Identify which cell holds the provided text, then report its [x, y] central coordinate. 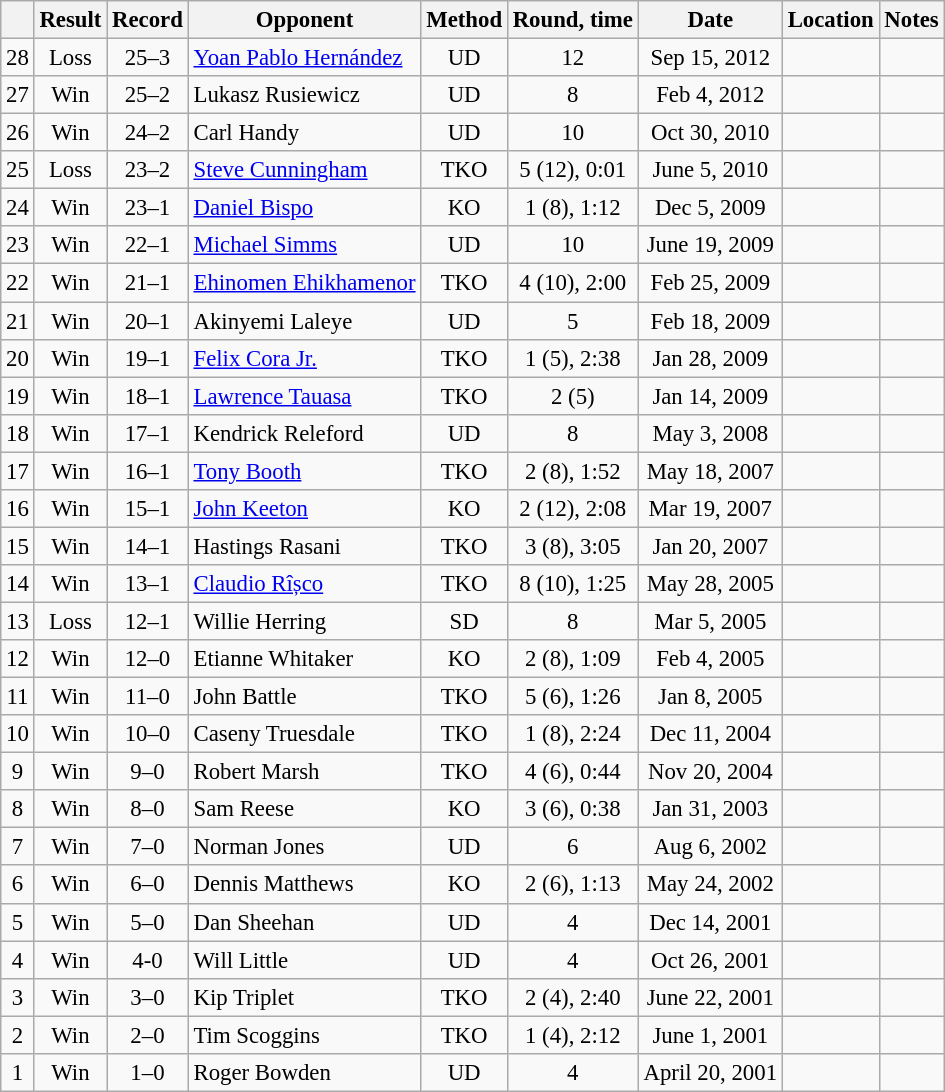
Claudio Rîșco [304, 584]
12–1 [148, 621]
9–0 [148, 772]
Feb 25, 2009 [710, 283]
25–3 [148, 58]
Jan 28, 2009 [710, 358]
5–0 [148, 922]
Sam Reese [304, 809]
Feb 18, 2009 [710, 321]
13–1 [148, 584]
16–1 [148, 471]
1–0 [148, 1073]
2 (12), 2:08 [572, 509]
22 [18, 283]
2–0 [148, 1035]
23 [18, 245]
20–1 [148, 321]
5 (12), 0:01 [572, 170]
19–1 [148, 358]
23–2 [148, 170]
24 [18, 208]
Sep 15, 2012 [710, 58]
2 [18, 1035]
4 (10), 2:00 [572, 283]
Felix Cora Jr. [304, 358]
Jan 8, 2005 [710, 697]
May 3, 2008 [710, 433]
Robert Marsh [304, 772]
April 20, 2001 [710, 1073]
22–1 [148, 245]
15 [18, 546]
3 (8), 3:05 [572, 546]
Caseny Truesdale [304, 734]
21 [18, 321]
28 [18, 58]
Etianne Whitaker [304, 659]
4 (6), 0:44 [572, 772]
1 (8), 2:24 [572, 734]
6–0 [148, 885]
Jan 14, 2009 [710, 396]
24–2 [148, 133]
Nov 20, 2004 [710, 772]
Ehinomen Ehikhamenor [304, 283]
20 [18, 358]
Carl Handy [304, 133]
Result [70, 20]
Opponent [304, 20]
17 [18, 471]
Norman Jones [304, 847]
18–1 [148, 396]
John Battle [304, 697]
Method [464, 20]
8 (10), 1:25 [572, 584]
Mar 5, 2005 [710, 621]
14–1 [148, 546]
21–1 [148, 283]
10–0 [148, 734]
13 [18, 621]
7 [18, 847]
John Keeton [304, 509]
15–1 [148, 509]
27 [18, 95]
23–1 [148, 208]
17–1 [148, 433]
26 [18, 133]
12–0 [148, 659]
16 [18, 509]
Dec 5, 2009 [710, 208]
Dan Sheehan [304, 922]
June 5, 2010 [710, 170]
1 [18, 1073]
2 (8), 1:09 [572, 659]
Hastings Rasani [304, 546]
Oct 26, 2001 [710, 960]
June 1, 2001 [710, 1035]
June 19, 2009 [710, 245]
3 [18, 997]
2 (4), 2:40 [572, 997]
Lawrence Tauasa [304, 396]
18 [18, 433]
Jan 20, 2007 [710, 546]
May 28, 2005 [710, 584]
1 (5), 2:38 [572, 358]
1 (4), 2:12 [572, 1035]
2 (8), 1:52 [572, 471]
Feb 4, 2005 [710, 659]
Tony Booth [304, 471]
19 [18, 396]
Round, time [572, 20]
Oct 30, 2010 [710, 133]
Lukasz Rusiewicz [304, 95]
Jan 31, 2003 [710, 809]
May 24, 2002 [710, 885]
Michael Simms [304, 245]
Kendrick Releford [304, 433]
Akinyemi Laleye [304, 321]
Tim Scoggins [304, 1035]
Notes [912, 20]
Mar 19, 2007 [710, 509]
Kip Triplet [304, 997]
Aug 6, 2002 [710, 847]
9 [18, 772]
Dec 11, 2004 [710, 734]
Dec 14, 2001 [710, 922]
Will Little [304, 960]
Yoan Pablo Hernández [304, 58]
3 (6), 0:38 [572, 809]
1 (8), 1:12 [572, 208]
2 (5) [572, 396]
Dennis Matthews [304, 885]
11–0 [148, 697]
June 22, 2001 [710, 997]
25–2 [148, 95]
May 18, 2007 [710, 471]
Steve Cunningham [304, 170]
5 (6), 1:26 [572, 697]
Roger Bowden [304, 1073]
Willie Herring [304, 621]
11 [18, 697]
Date [710, 20]
Daniel Bispo [304, 208]
8–0 [148, 809]
3–0 [148, 997]
SD [464, 621]
Location [830, 20]
25 [18, 170]
Record [148, 20]
Feb 4, 2012 [710, 95]
14 [18, 584]
7–0 [148, 847]
4-0 [148, 960]
2 (6), 1:13 [572, 885]
